Extract the [X, Y] coordinate from the center of the cell holding the provided text.  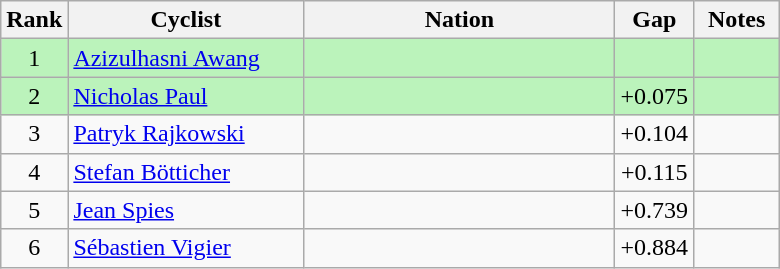
Gap [654, 20]
+0.075 [654, 96]
Notes [737, 20]
Stefan Bötticher [186, 172]
+0.739 [654, 210]
Nation [460, 20]
2 [34, 96]
+0.884 [654, 248]
3 [34, 134]
5 [34, 210]
Patryk Rajkowski [186, 134]
1 [34, 58]
Azizulhasni Awang [186, 58]
+0.104 [654, 134]
Cyclist [186, 20]
Rank [34, 20]
Nicholas Paul [186, 96]
+0.115 [654, 172]
4 [34, 172]
Sébastien Vigier [186, 248]
6 [34, 248]
Jean Spies [186, 210]
